Detect which cell encompasses the target text, then output its [x, y] center coordinate. 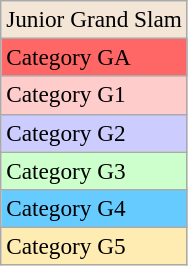
Category G1 [94, 95]
Category G2 [94, 133]
Category G3 [94, 170]
Category G4 [94, 208]
Junior Grand Slam [94, 19]
Category GA [94, 57]
Category G5 [94, 246]
